Return the (X, Y) coordinate for the center point of the cell that contains the specified text.  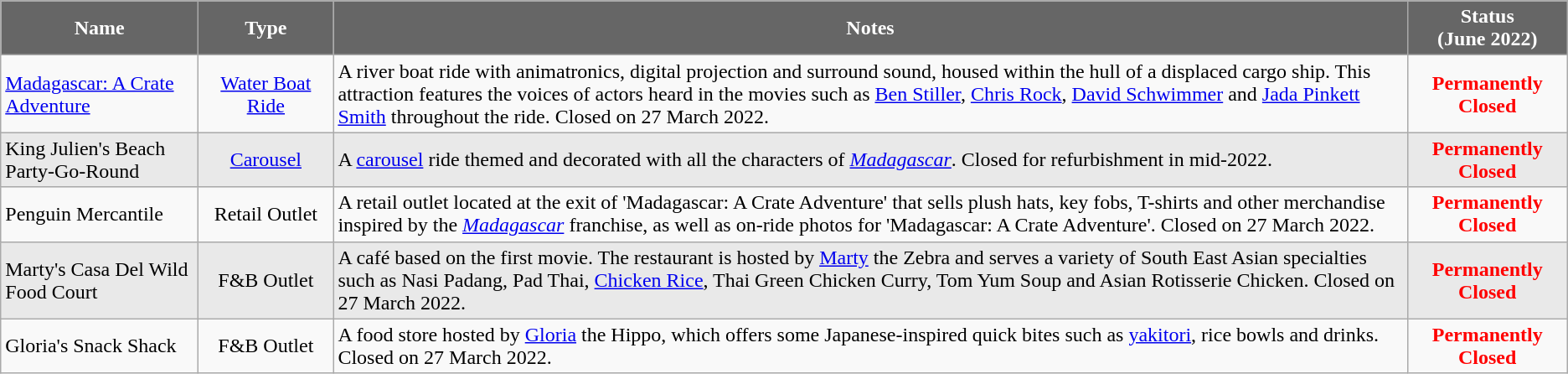
Carousel (266, 159)
Notes (870, 29)
Penguin Mercantile (100, 215)
Marty's Casa Del Wild Food Court (100, 280)
Madagascar: A Crate Adventure (100, 94)
A carousel ride themed and decorated with all the characters of Madagascar. Closed for refurbishment in mid-2022. (870, 159)
Water Boat Ride (266, 94)
King Julien's Beach Party-Go-Round (100, 159)
Status(June 2022) (1488, 29)
Type (266, 29)
Name (100, 29)
Retail Outlet (266, 215)
Gloria's Snack Shack (100, 345)
